Return (X, Y) of the center of cell containing provided text 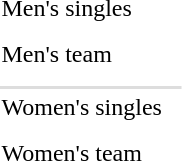
Women's singles (82, 107)
Men's team (82, 54)
